Identify which cell holds the provided text, then report its (X, Y) central coordinate. 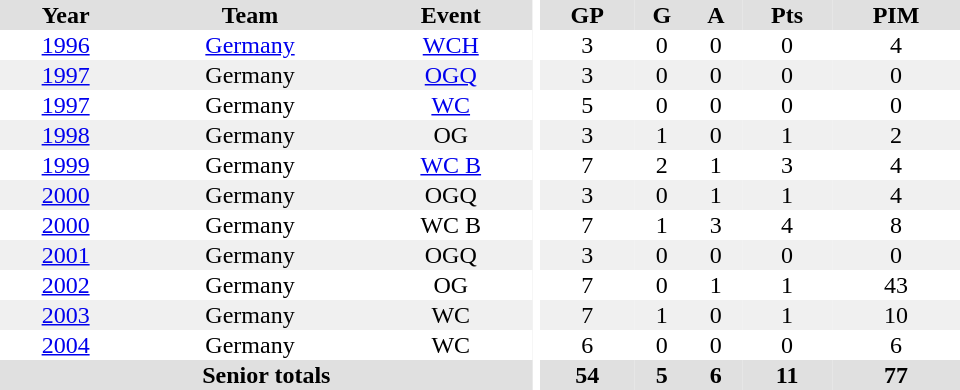
8 (896, 225)
PIM (896, 15)
2002 (66, 285)
Year (66, 15)
10 (896, 315)
2001 (66, 255)
1996 (66, 45)
1998 (66, 135)
77 (896, 375)
Senior totals (266, 375)
Pts (787, 15)
1999 (66, 165)
11 (787, 375)
2003 (66, 315)
2004 (66, 345)
43 (896, 285)
A (716, 15)
G (662, 15)
GP (586, 15)
Team (250, 15)
Event (451, 15)
WCH (451, 45)
54 (586, 375)
